Return [x, y] of the center of cell containing provided text 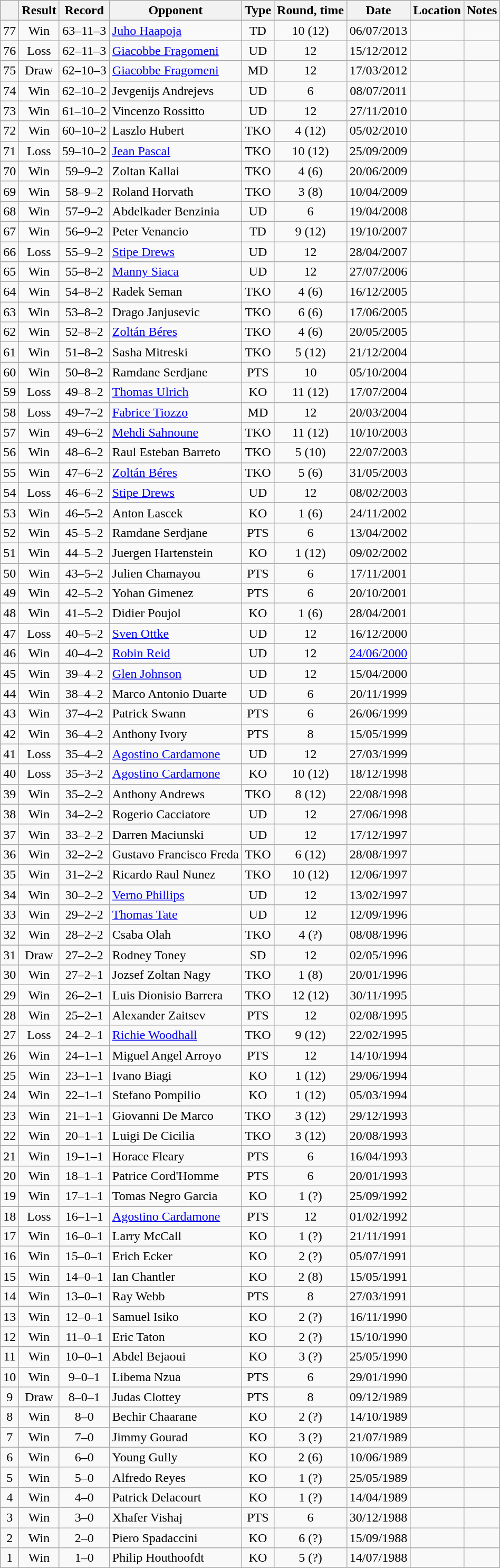
Anthony Ivory [175, 734]
Tomas Negro Garcia [175, 1196]
35 [9, 874]
21/07/1989 [378, 1437]
42–5–2 [84, 593]
16–1–1 [84, 1216]
7 [9, 1437]
29/12/1993 [378, 1116]
25–2–1 [84, 1015]
31/05/2003 [378, 473]
12/06/1997 [378, 874]
06/07/2013 [378, 31]
4 (?) [311, 935]
09/12/1989 [378, 1397]
Eric Taton [175, 1337]
Anton Lascek [175, 513]
59–9–2 [84, 171]
43–5–2 [84, 573]
51–8–2 [84, 352]
Csaba Olah [175, 935]
55–8–2 [84, 272]
44–5–2 [84, 553]
49 [9, 593]
10/10/2003 [378, 432]
2–0 [84, 1538]
12–0–1 [84, 1317]
Rodney Toney [175, 955]
16 [9, 1257]
Raul Esteban Barreto [175, 452]
43 [9, 714]
Roland Horvath [175, 191]
Opponent [175, 11]
21/12/2004 [378, 352]
27/07/2006 [378, 272]
12/09/1996 [378, 915]
49–7–2 [84, 412]
30/11/1995 [378, 995]
40–4–2 [84, 654]
28/08/1997 [378, 854]
68 [9, 211]
Fabrice Tiozzo [175, 412]
5 [9, 1477]
18–1–1 [84, 1176]
39 [9, 794]
65 [9, 272]
Marco Antonio Duarte [175, 694]
14 [9, 1297]
20/05/2005 [378, 332]
30 [9, 975]
Laszlo Hubert [175, 131]
25/05/1990 [378, 1357]
Date [378, 11]
5 (?) [311, 1558]
28/04/2001 [378, 613]
Miguel Angel Arroyo [175, 1055]
02/05/1996 [378, 955]
09/02/2002 [378, 553]
50 [9, 573]
Julien Chamayou [175, 573]
Ian Chantler [175, 1277]
01/02/1992 [378, 1216]
11 [9, 1357]
10/04/2009 [378, 191]
05/10/2004 [378, 372]
15/12/2012 [378, 51]
40 [9, 774]
10–0–1 [84, 1357]
45–5–2 [84, 533]
7–0 [84, 1437]
Thomas Tate [175, 915]
1–0 [84, 1558]
Patrick Delacourt [175, 1497]
14/10/1994 [378, 1055]
4–0 [84, 1497]
73 [9, 111]
6 (?) [311, 1538]
Larry McCall [175, 1236]
22/07/2003 [378, 452]
6 (6) [311, 312]
48–6–2 [84, 452]
Jimmy Gourad [175, 1437]
Patrice Cord'Homme [175, 1176]
61 [9, 352]
Ricardo Raul Nunez [175, 874]
Young Gully [175, 1457]
44 [9, 694]
49–6–2 [84, 432]
72 [9, 131]
Libema Nzua [175, 1377]
Xhafer Vishaj [175, 1517]
1 (8) [311, 975]
41 [9, 754]
33–2–2 [84, 834]
29 [9, 995]
23–1–1 [84, 1075]
29–2–2 [84, 915]
2 [9, 1538]
Peter Venancio [175, 231]
30–2–2 [84, 895]
46–6–2 [84, 493]
47 [9, 634]
Yohan Gimenez [175, 593]
46 [9, 654]
Gustavo Francisco Freda [175, 854]
19–1–1 [84, 1156]
Bechir Chaarane [175, 1417]
35–4–2 [84, 754]
46–5–2 [84, 513]
71 [9, 151]
Verno Phillips [175, 895]
20 [9, 1176]
62–11–3 [84, 51]
21–1–1 [84, 1116]
20/01/1993 [378, 1176]
Mehdi Sahnoune [175, 432]
48 [9, 613]
08/08/1996 [378, 935]
Record [84, 11]
16–0–1 [84, 1236]
21 [9, 1156]
Location [437, 11]
33 [9, 915]
08/02/2003 [378, 493]
Philip Houthoofdt [175, 1558]
Jean Pascal [175, 151]
34–2–2 [84, 814]
60 [9, 372]
15/04/2000 [378, 674]
26–2–1 [84, 995]
69 [9, 191]
16/04/1993 [378, 1156]
Alexander Zaitsev [175, 1015]
Juergen Hartenstein [175, 553]
25/09/2009 [378, 151]
15/05/1991 [378, 1277]
27/03/1999 [378, 754]
54–8–2 [84, 292]
19/10/2007 [378, 231]
27–2–1 [84, 975]
13/02/1997 [378, 895]
Didier Poujol [175, 613]
22/08/1998 [378, 794]
17–1–1 [84, 1196]
18/12/1998 [378, 774]
57 [9, 432]
24/11/2002 [378, 513]
Ivano Biagi [175, 1075]
59 [9, 392]
13 [9, 1317]
27/11/2010 [378, 111]
8–0–1 [84, 1397]
38 [9, 814]
24 [9, 1095]
Robin Reid [175, 654]
4 (12) [311, 131]
Notes [482, 11]
Darren Maciunski [175, 834]
Richie Woodhall [175, 1035]
Result [39, 11]
12 (12) [311, 995]
25/09/1992 [378, 1196]
35–2–2 [84, 794]
25/05/1989 [378, 1477]
60–10–2 [84, 131]
15/10/1990 [378, 1337]
6–0 [84, 1457]
Piero Spadaccini [175, 1538]
Patrick Swann [175, 714]
14/10/1989 [378, 1417]
26 [9, 1055]
20/03/2004 [378, 412]
Alfredo Reyes [175, 1477]
20/01/1996 [378, 975]
51 [9, 553]
2 (6) [311, 1457]
55 [9, 473]
15/05/1999 [378, 734]
37 [9, 834]
05/07/1991 [378, 1257]
66 [9, 252]
Abdelkader Benzinia [175, 211]
08/07/2011 [378, 91]
Drago Janjusevic [175, 312]
8 (12) [311, 794]
27/03/1991 [378, 1297]
20/11/1999 [378, 694]
36–4–2 [84, 734]
55–9–2 [84, 252]
14/07/1988 [378, 1558]
15–0–1 [84, 1257]
21/11/1991 [378, 1236]
41–5–2 [84, 613]
59–10–2 [84, 151]
Ray Webb [175, 1297]
39–4–2 [84, 674]
37–4–2 [84, 714]
17/12/1997 [378, 834]
13–0–1 [84, 1297]
22 [9, 1136]
70 [9, 171]
11–0–1 [84, 1337]
Luigi De Cicilia [175, 1136]
17/11/2001 [378, 573]
24–2–1 [84, 1035]
14–0–1 [84, 1277]
22/02/1995 [378, 1035]
56–9–2 [84, 231]
Judas Clottey [175, 1397]
Luis Dionisio Barrera [175, 995]
9–0–1 [84, 1377]
02/08/1995 [378, 1015]
45 [9, 674]
20/10/2001 [378, 593]
24–1–1 [84, 1055]
67 [9, 231]
Zoltan Kallai [175, 171]
53–8–2 [84, 312]
Horace Fleary [175, 1156]
58–9–2 [84, 191]
50–8–2 [84, 372]
28–2–2 [84, 935]
Rogerio Cacciatore [175, 814]
Erich Ecker [175, 1257]
Anthony Andrews [175, 794]
9 [9, 1397]
64 [9, 292]
19/04/2008 [378, 211]
42 [9, 734]
38–4–2 [84, 694]
13/04/2002 [378, 533]
Radek Seman [175, 292]
17/03/2012 [378, 71]
5–0 [84, 1477]
Sven Ottke [175, 634]
24/06/2000 [378, 654]
30/12/1988 [378, 1517]
32 [9, 935]
3 (8) [311, 191]
2 (8) [311, 1277]
26/06/1999 [378, 714]
61–10–2 [84, 111]
52 [9, 533]
5 (10) [311, 452]
34 [9, 895]
Manny Siaca [175, 272]
Samuel Isiko [175, 1317]
35–3–2 [84, 774]
10/06/1989 [378, 1457]
19 [9, 1196]
16/11/1990 [378, 1317]
Type [257, 11]
76 [9, 51]
3–0 [84, 1517]
53 [9, 513]
16/12/2005 [378, 292]
Sasha Mitreski [175, 352]
36 [9, 854]
4 [9, 1497]
25 [9, 1075]
SD [257, 955]
17/07/2004 [378, 392]
29/06/1994 [378, 1075]
3 [9, 1517]
Stefano Pompilio [175, 1095]
31–2–2 [84, 874]
63–11–3 [84, 31]
Vincenzo Rossitto [175, 111]
Glen Johnson [175, 674]
58 [9, 412]
15 [9, 1277]
31 [9, 955]
20/08/1993 [378, 1136]
49–8–2 [84, 392]
5 (12) [311, 352]
75 [9, 71]
52–8–2 [84, 332]
Abdel Bejaoui [175, 1357]
62 [9, 332]
17/06/2005 [378, 312]
Juho Haapoja [175, 31]
62–10–3 [84, 71]
16/12/2000 [378, 634]
54 [9, 493]
29/01/1990 [378, 1377]
8–0 [84, 1417]
40–5–2 [84, 634]
27 [9, 1035]
63 [9, 312]
Jozsef Zoltan Nagy [175, 975]
15/09/1988 [378, 1538]
47–6–2 [84, 473]
57–9–2 [84, 211]
27–2–2 [84, 955]
28/04/2007 [378, 252]
Thomas Ulrich [175, 392]
18 [9, 1216]
22–1–1 [84, 1095]
32–2–2 [84, 854]
77 [9, 31]
Giovanni De Marco [175, 1116]
56 [9, 452]
23 [9, 1116]
05/03/1994 [378, 1095]
1 [9, 1558]
05/02/2010 [378, 131]
5 (6) [311, 473]
14/04/1989 [378, 1497]
74 [9, 91]
20/06/2009 [378, 171]
17 [9, 1236]
Jevgenijs Andrejevs [175, 91]
20–1–1 [84, 1136]
27/06/1998 [378, 814]
6 (12) [311, 854]
62–10–2 [84, 91]
Round, time [311, 11]
28 [9, 1015]
